Scan for the cell matching the given text and deliver its [x, y] coordinate at center. 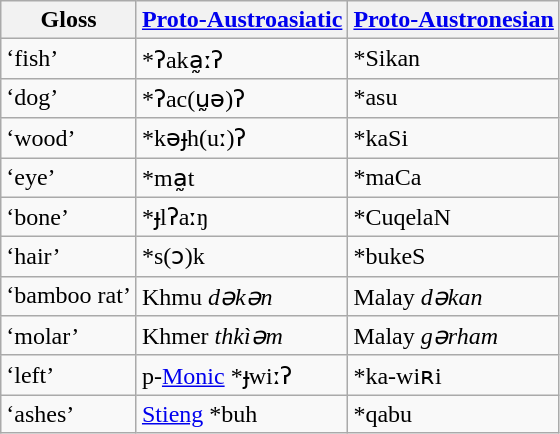
*s(ɔ)k [242, 257]
*ɟlʔaːŋ [242, 217]
*bukeS [454, 257]
*kəɟh(uː)ʔ [242, 138]
Malay gərham [454, 336]
*ma̰t [242, 178]
‘ashes’ [69, 414]
Proto-Austroasiatic [242, 20]
‘dog’ [69, 98]
‘bamboo rat’ [69, 296]
*CuqelaN [454, 217]
*kaSi [454, 138]
Proto-Austronesian [454, 20]
‘wood’ [69, 138]
‘hair’ [69, 257]
‘bone’ [69, 217]
*ʔaka̰ːʔ [242, 59]
‘left’ [69, 375]
*ka-wiʀi [454, 375]
*asu [454, 98]
Stieng *buh [242, 414]
Malay dəkan [454, 296]
Khmer thkìəm [242, 336]
‘molar’ [69, 336]
*qabu [454, 414]
*maCa [454, 178]
Khmu dəkən [242, 296]
p-Monic *ɟwiːʔ [242, 375]
‘fish’ [69, 59]
*Sikan [454, 59]
Gloss [69, 20]
‘eye’ [69, 178]
*ʔac(ṵə)ʔ [242, 98]
